Search for the cell housing the specified text and yield its [X, Y] center coordinate. 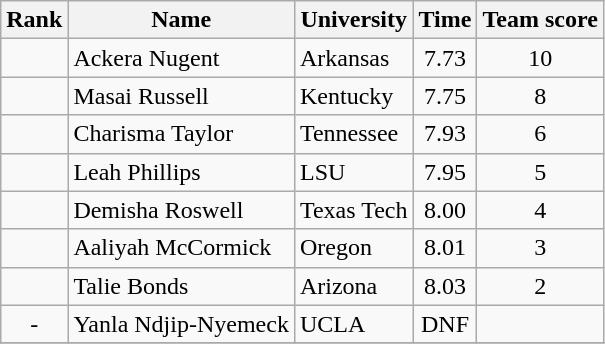
Texas Tech [354, 210]
3 [540, 248]
Rank [34, 20]
8.03 [445, 286]
UCLA [354, 324]
8.00 [445, 210]
8.01 [445, 248]
5 [540, 172]
Oregon [354, 248]
Time [445, 20]
Name [182, 20]
Talie Bonds [182, 286]
Leah Phillips [182, 172]
University [354, 20]
7.93 [445, 134]
Ackera Nugent [182, 58]
10 [540, 58]
Aaliyah McCormick [182, 248]
Arkansas [354, 58]
Masai Russell [182, 96]
Arizona [354, 286]
4 [540, 210]
Charisma Taylor [182, 134]
6 [540, 134]
7.73 [445, 58]
2 [540, 286]
Tennessee [354, 134]
8 [540, 96]
DNF [445, 324]
LSU [354, 172]
Yanla Ndjip-Nyemeck [182, 324]
Kentucky [354, 96]
Demisha Roswell [182, 210]
- [34, 324]
Team score [540, 20]
7.75 [445, 96]
7.95 [445, 172]
